Capture the cell that displays the provided text and extract its (x, y) central coordinate. 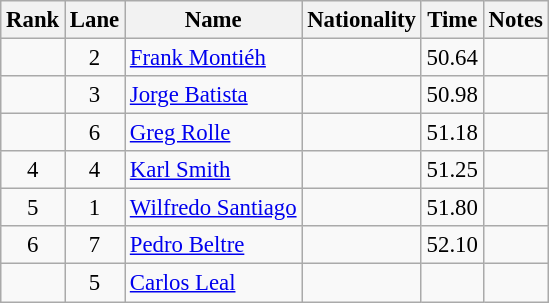
Lane (95, 20)
Greg Rolle (214, 133)
Frank Montiéh (214, 58)
7 (95, 245)
Time (452, 20)
3 (95, 95)
Karl Smith (214, 170)
Carlos Leal (214, 283)
51.80 (452, 208)
50.64 (452, 58)
51.18 (452, 133)
Wilfredo Santiago (214, 208)
50.98 (452, 95)
Notes (516, 20)
52.10 (452, 245)
Rank (33, 20)
2 (95, 58)
Pedro Beltre (214, 245)
Nationality (362, 20)
51.25 (452, 170)
1 (95, 208)
Name (214, 20)
Jorge Batista (214, 95)
